Return the (X, Y) coordinate for the center point of the cell that contains the specified text.  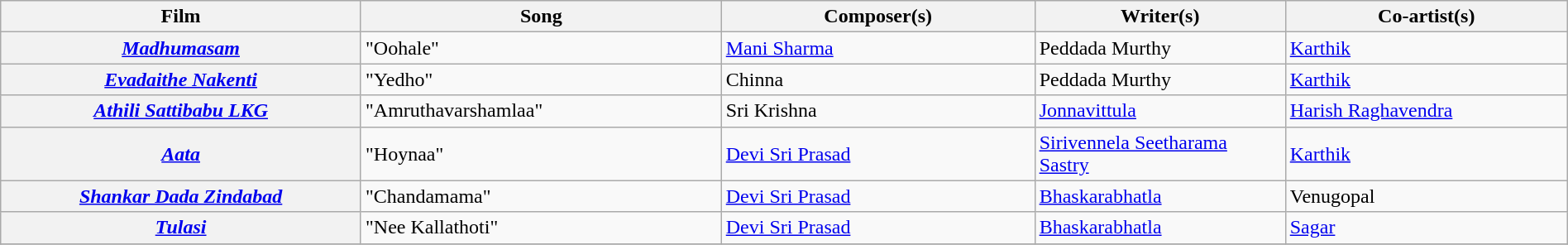
"Oohale" (541, 48)
"Amruthavarshamlaa" (541, 111)
Harish Raghavendra (1426, 111)
"Chandamama" (541, 196)
Sri Krishna (878, 111)
"Nee Kallathoti" (541, 228)
Writer(s) (1159, 17)
Co-artist(s) (1426, 17)
Tulasi (181, 228)
"Yedho" (541, 79)
Composer(s) (878, 17)
Film (181, 17)
Sirivennela Seetharama Sastry (1159, 154)
Sagar (1426, 228)
Aata (181, 154)
Venugopal (1426, 196)
Jonnavittula (1159, 111)
Evadaithe Nakenti (181, 79)
Song (541, 17)
Chinna (878, 79)
"Hoynaa" (541, 154)
Shankar Dada Zindabad (181, 196)
Madhumasam (181, 48)
Athili Sattibabu LKG (181, 111)
Mani Sharma (878, 48)
